From the cell containing the given text, extract its center point as [x, y] coordinate. 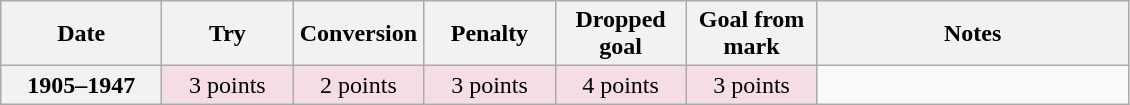
Dropped goal [620, 34]
2 points [358, 85]
Notes [972, 34]
Penalty [490, 34]
Goal from mark [752, 34]
Try [228, 34]
Date [82, 34]
Conversion [358, 34]
1905–1947 [82, 85]
4 points [620, 85]
